Determine the (X, Y) coordinate at the center of the cell enclosing the given text.  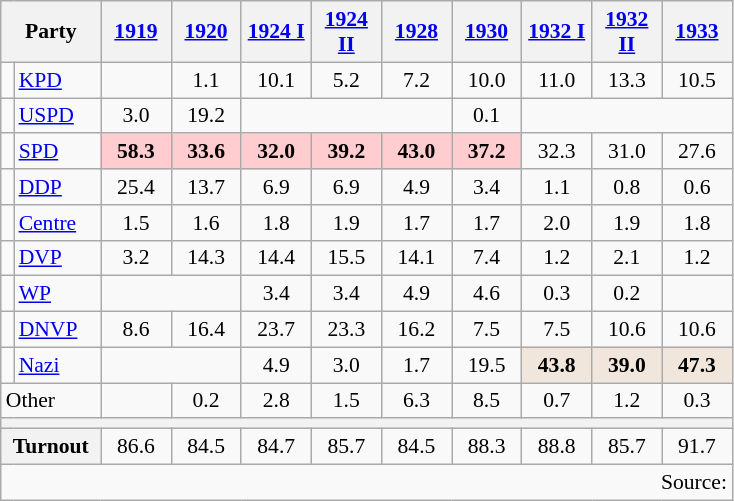
1920 (206, 32)
Nazi (58, 365)
7.4 (487, 258)
Source: (366, 482)
1930 (487, 32)
0.7 (557, 401)
19.2 (206, 116)
47.3 (697, 365)
8.6 (136, 330)
1924 II (346, 32)
39.2 (346, 152)
86.6 (136, 447)
SPD (58, 152)
1928 (416, 32)
31.0 (627, 152)
32.0 (276, 152)
16.4 (206, 330)
DNVP (58, 330)
1.6 (206, 223)
6.3 (416, 401)
3.2 (136, 258)
15.5 (346, 258)
25.4 (136, 187)
39.0 (627, 365)
19.5 (487, 365)
13.3 (627, 80)
23.7 (276, 330)
43.0 (416, 152)
33.6 (206, 152)
14.1 (416, 258)
37.2 (487, 152)
2.0 (557, 223)
0.8 (627, 187)
2.8 (276, 401)
11.0 (557, 80)
Turnout (51, 447)
10.1 (276, 80)
WP (58, 294)
1924 I (276, 32)
5.2 (346, 80)
4.6 (487, 294)
Other (51, 401)
KPD (58, 80)
1919 (136, 32)
1932 II (627, 32)
43.8 (557, 365)
2.1 (627, 258)
DVP (58, 258)
10.0 (487, 80)
Party (51, 32)
14.3 (206, 258)
91.7 (697, 447)
32.3 (557, 152)
USPD (58, 116)
Centre (58, 223)
88.3 (487, 447)
88.8 (557, 447)
DDP (58, 187)
23.3 (346, 330)
16.2 (416, 330)
1933 (697, 32)
0.6 (697, 187)
13.7 (206, 187)
0.1 (487, 116)
8.5 (487, 401)
84.7 (276, 447)
58.3 (136, 152)
10.5 (697, 80)
1932 I (557, 32)
7.2 (416, 80)
14.4 (276, 258)
27.6 (697, 152)
